Find where the given text appears and provide that cell's center as (X, Y) coordinate. 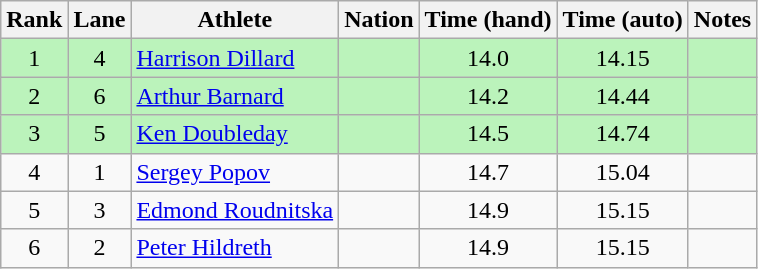
14.5 (488, 134)
15.04 (622, 172)
Sergey Popov (235, 172)
Time (hand) (488, 20)
Rank (34, 20)
14.0 (488, 58)
Edmond Roudnitska (235, 210)
Notes (722, 20)
Ken Doubleday (235, 134)
14.44 (622, 96)
Athlete (235, 20)
Arthur Barnard (235, 96)
Nation (379, 20)
Harrison Dillard (235, 58)
14.15 (622, 58)
14.2 (488, 96)
14.7 (488, 172)
Peter Hildreth (235, 248)
Lane (100, 20)
Time (auto) (622, 20)
14.74 (622, 134)
